From the cell containing the given text, extract its center point as (x, y) coordinate. 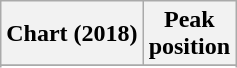
Chart (2018) (72, 34)
Peakposition (189, 34)
